Find where the given text appears and provide that cell's center as [X, Y] coordinate. 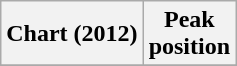
Chart (2012) [72, 34]
Peakposition [189, 34]
